Detect which cell encompasses the target text, then output its (x, y) center coordinate. 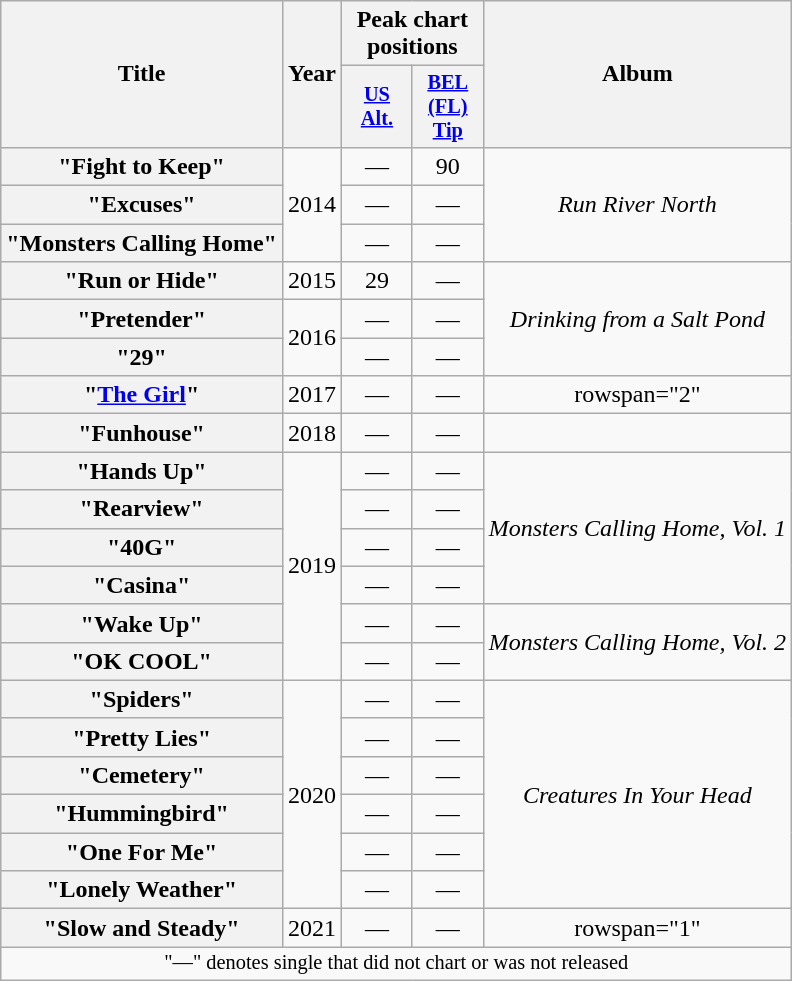
"Cemetery" (142, 775)
2014 (312, 204)
Album (637, 74)
29 (378, 281)
rowspan="1" (637, 928)
"Rearview" (142, 509)
"Spiders" (142, 699)
"The Girl" (142, 395)
2018 (312, 433)
USAlt. (378, 107)
rowspan="2" (637, 395)
"One For Me" (142, 852)
Year (312, 74)
2017 (312, 395)
"Run or Hide" (142, 281)
"Slow and Steady" (142, 928)
2019 (312, 566)
"Pretender" (142, 319)
Monsters Calling Home, Vol. 2 (637, 642)
"Wake Up" (142, 623)
Title (142, 74)
2016 (312, 338)
"Funhouse" (142, 433)
Run River North (637, 204)
2015 (312, 281)
"Excuses" (142, 205)
"Monsters Calling Home" (142, 243)
"Hummingbird" (142, 814)
"Hands Up" (142, 471)
Drinking from a Salt Pond (637, 319)
"29" (142, 357)
"OK COOL" (142, 661)
"Casina" (142, 585)
"—" denotes single that did not chart or was not released (396, 964)
Creatures In Your Head (637, 794)
2021 (312, 928)
90 (448, 166)
Monsters Calling Home, Vol. 1 (637, 528)
2020 (312, 794)
BEL(FL)Tip (448, 107)
"40G" (142, 547)
"Fight to Keep" (142, 166)
"Pretty Lies" (142, 737)
"Lonely Weather" (142, 890)
Peak chart positions (413, 34)
